Identify which cell holds the provided text, then report its (x, y) central coordinate. 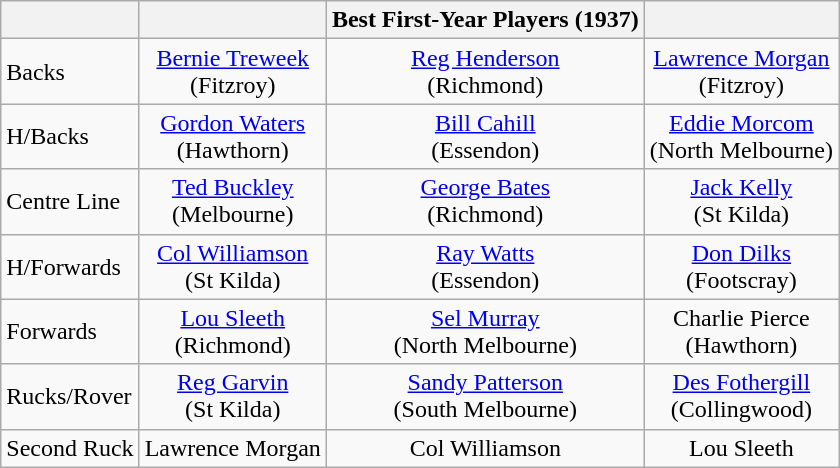
Sandy Patterson(South Melbourne) (485, 396)
Col Williamson(St Kilda) (232, 266)
Backs (70, 72)
Des Fothergill(Collingwood) (741, 396)
Don Dilks(Footscray) (741, 266)
Centre Line (70, 202)
Lou Sleeth (741, 448)
Lawrence Morgan(Fitzroy) (741, 72)
Best First-Year Players (1937) (485, 20)
George Bates(Richmond) (485, 202)
Forwards (70, 332)
Bernie Treweek(Fitzroy) (232, 72)
Second Ruck (70, 448)
Lou Sleeth(Richmond) (232, 332)
Gordon Waters(Hawthorn) (232, 136)
Jack Kelly(St Kilda) (741, 202)
Col Williamson (485, 448)
Reg Garvin(St Kilda) (232, 396)
Charlie Pierce(Hawthorn) (741, 332)
Rucks/Rover (70, 396)
Eddie Morcom(North Melbourne) (741, 136)
Ray Watts(Essendon) (485, 266)
H/Forwards (70, 266)
Reg Henderson(Richmond) (485, 72)
Ted Buckley(Melbourne) (232, 202)
Sel Murray(North Melbourne) (485, 332)
Bill Cahill(Essendon) (485, 136)
Lawrence Morgan (232, 448)
H/Backs (70, 136)
